For the text-containing cell, return its midpoint in [x, y] coordinate format. 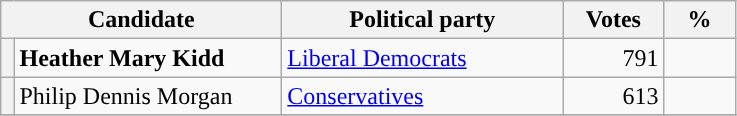
% [700, 20]
613 [614, 96]
791 [614, 58]
Heather Mary Kidd [148, 58]
Candidate [142, 20]
Liberal Democrats [422, 58]
Votes [614, 20]
Philip Dennis Morgan [148, 96]
Political party [422, 20]
Conservatives [422, 96]
